Determine the [x, y] coordinate at the center of the cell enclosing the given text.  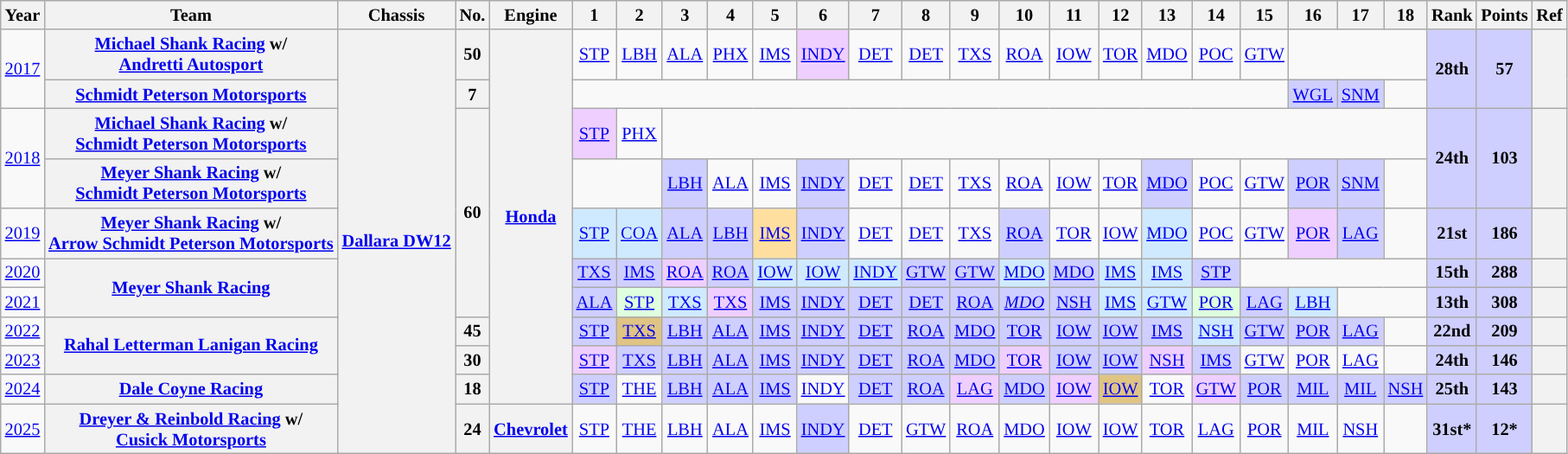
2023 [22, 360]
Rahal Letterman Lanigan Racing [190, 346]
No. [473, 15]
57 [1504, 69]
Chevrolet [531, 429]
288 [1504, 272]
209 [1504, 331]
2025 [22, 429]
10 [1023, 15]
103 [1504, 157]
186 [1504, 233]
25th [1452, 389]
2020 [22, 272]
22nd [1452, 331]
31st* [1452, 429]
13th [1452, 302]
50 [473, 54]
Ref [1550, 15]
60 [473, 212]
14 [1216, 15]
Team [190, 15]
Honda [531, 216]
Michael Shank Racing w/ Schmidt Peterson Motorsports [190, 133]
2024 [22, 389]
12 [1120, 15]
Schmidt Peterson Motorsports [190, 94]
3 [685, 15]
45 [473, 331]
2018 [22, 157]
11 [1074, 15]
146 [1504, 360]
2019 [22, 233]
21st [1452, 233]
COA [640, 233]
2022 [22, 331]
17 [1361, 15]
4 [731, 15]
Points [1504, 15]
2017 [22, 69]
WGL [1313, 94]
Meyer Shank Racing w/ Arrow Schmidt Peterson Motorsports [190, 233]
143 [1504, 389]
Rank [1452, 15]
Dale Coyne Racing [190, 389]
30 [473, 360]
2021 [22, 302]
9 [975, 15]
15th [1452, 272]
Michael Shank Racing w/ Andretti Autosport [190, 54]
Engine [531, 15]
6 [823, 15]
Meyer Shank Racing [190, 287]
24 [473, 429]
Meyer Shank Racing w/ Schmidt Peterson Motorsports [190, 183]
12* [1504, 429]
13 [1167, 15]
8 [926, 15]
16 [1313, 15]
Dallara DW12 [397, 241]
308 [1504, 302]
28th [1452, 69]
5 [774, 15]
Dreyer & Reinbold Racing w/ Cusick Motorsports [190, 429]
15 [1265, 15]
Year [22, 15]
Chassis [397, 15]
2 [640, 15]
1 [595, 15]
